Provide the (x, y) coordinate of the cell's center where the given text is located.  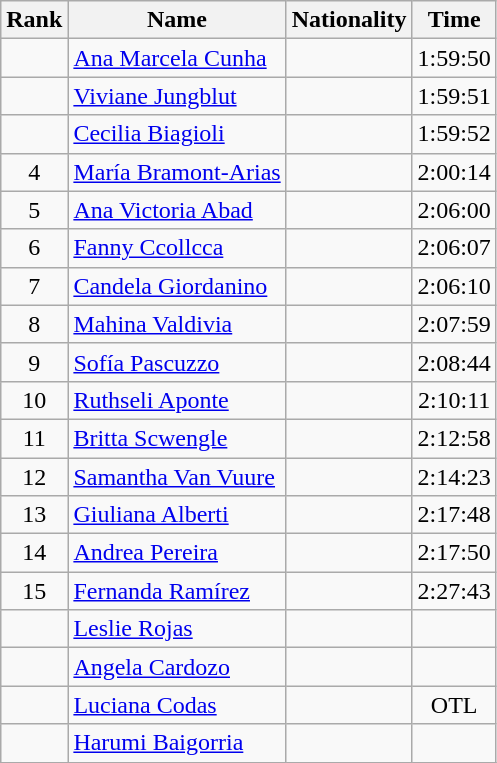
2:27:43 (454, 591)
2:07:59 (454, 324)
15 (34, 591)
Candela Giordanino (177, 286)
Andrea Pereira (177, 553)
Nationality (349, 20)
10 (34, 400)
Giuliana Alberti (177, 515)
2:12:58 (454, 438)
14 (34, 553)
1:59:51 (454, 96)
Samantha Van Vuure (177, 477)
1:59:50 (454, 58)
2:17:48 (454, 515)
Luciana Codas (177, 705)
Mahina Valdivia (177, 324)
Sofía Pascuzzo (177, 362)
2:14:23 (454, 477)
Rank (34, 20)
13 (34, 515)
Ana Victoria Abad (177, 210)
Viviane Jungblut (177, 96)
María Bramont-Arias (177, 172)
Fanny Ccollcca (177, 248)
Harumi Baigorria (177, 743)
Time (454, 20)
Ana Marcela Cunha (177, 58)
2:06:00 (454, 210)
2:10:11 (454, 400)
11 (34, 438)
5 (34, 210)
Angela Cardozo (177, 667)
4 (34, 172)
Britta Scwengle (177, 438)
8 (34, 324)
7 (34, 286)
2:08:44 (454, 362)
9 (34, 362)
Cecilia Biagioli (177, 134)
OTL (454, 705)
6 (34, 248)
2:06:07 (454, 248)
Name (177, 20)
2:06:10 (454, 286)
1:59:52 (454, 134)
Ruthseli Aponte (177, 400)
2:17:50 (454, 553)
Leslie Rojas (177, 629)
2:00:14 (454, 172)
12 (34, 477)
Fernanda Ramírez (177, 591)
